For the text-containing cell, return its midpoint in (x, y) coordinate format. 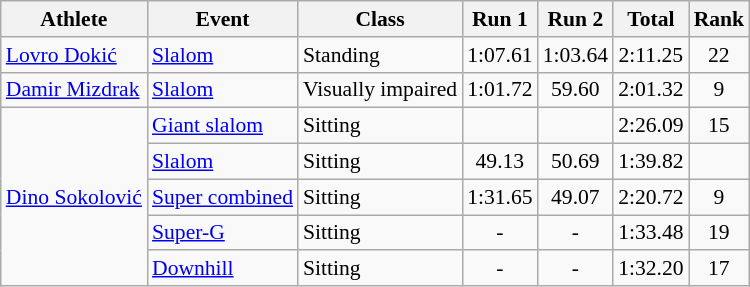
1:31.65 (500, 197)
49.13 (500, 162)
Rank (720, 19)
Dino Sokolović (74, 197)
Class (380, 19)
Giant slalom (222, 126)
Visually impaired (380, 90)
Lovro Dokić (74, 55)
59.60 (576, 90)
Run 2 (576, 19)
Run 1 (500, 19)
22 (720, 55)
2:01.32 (650, 90)
15 (720, 126)
1:33.48 (650, 233)
Athlete (74, 19)
1:07.61 (500, 55)
2:20.72 (650, 197)
Total (650, 19)
1:01.72 (500, 90)
1:32.20 (650, 269)
Super-G (222, 233)
50.69 (576, 162)
Event (222, 19)
49.07 (576, 197)
Standing (380, 55)
1:03.64 (576, 55)
Downhill (222, 269)
Damir Mizdrak (74, 90)
2:26.09 (650, 126)
17 (720, 269)
19 (720, 233)
Super combined (222, 197)
1:39.82 (650, 162)
2:11.25 (650, 55)
